Provide the [X, Y] coordinate of the cell's center where the given text is located.  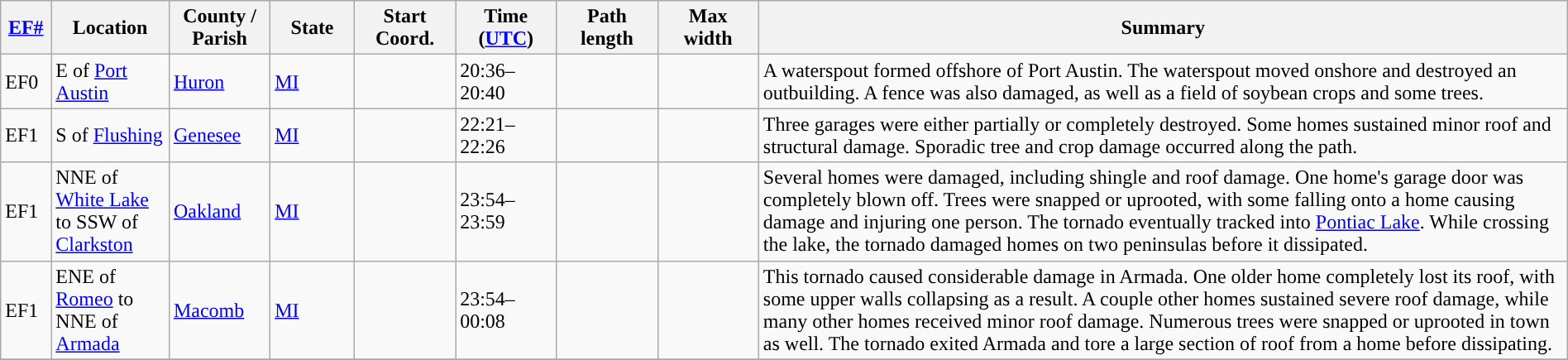
23:54–00:08 [506, 310]
23:54–23:59 [506, 212]
Summary [1163, 28]
Path length [607, 28]
S of Flushing [111, 136]
Huron [219, 81]
Genesee [219, 136]
Oakland [219, 212]
Max width [708, 28]
County / Parish [219, 28]
Location [111, 28]
ENE of Romeo to NNE of Armada [111, 310]
22:21–22:26 [506, 136]
20:36–20:40 [506, 81]
EF0 [26, 81]
NNE of White Lake to SSW of Clarkston [111, 212]
EF# [26, 28]
E of Port Austin [111, 81]
State [313, 28]
Start Coord. [404, 28]
Macomb [219, 310]
Time (UTC) [506, 28]
